Provide the [X, Y] coordinate of the cell's center where the given text is located.  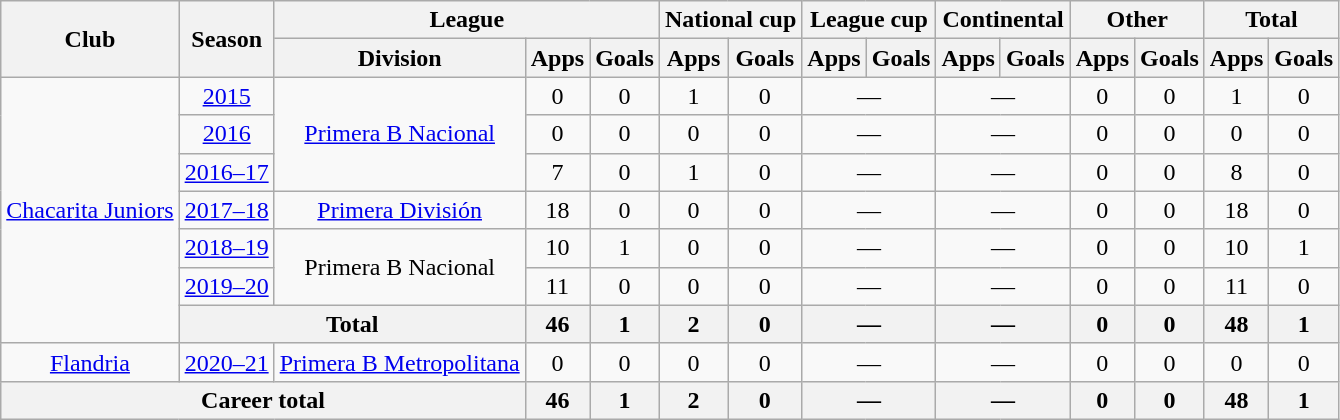
2019–20 [226, 286]
7 [557, 172]
Chacarita Juniors [90, 210]
Flandria [90, 362]
Division [400, 58]
Other [1137, 20]
2020–21 [226, 362]
Primera División [400, 210]
Club [90, 39]
League [466, 20]
8 [1236, 172]
National cup [730, 20]
Primera B Metropolitana [400, 362]
Season [226, 39]
2015 [226, 96]
2016–17 [226, 172]
Continental [1003, 20]
2018–19 [226, 248]
Career total [263, 400]
League cup [869, 20]
2016 [226, 134]
2017–18 [226, 210]
